Return (x, y) of the center of cell containing provided text 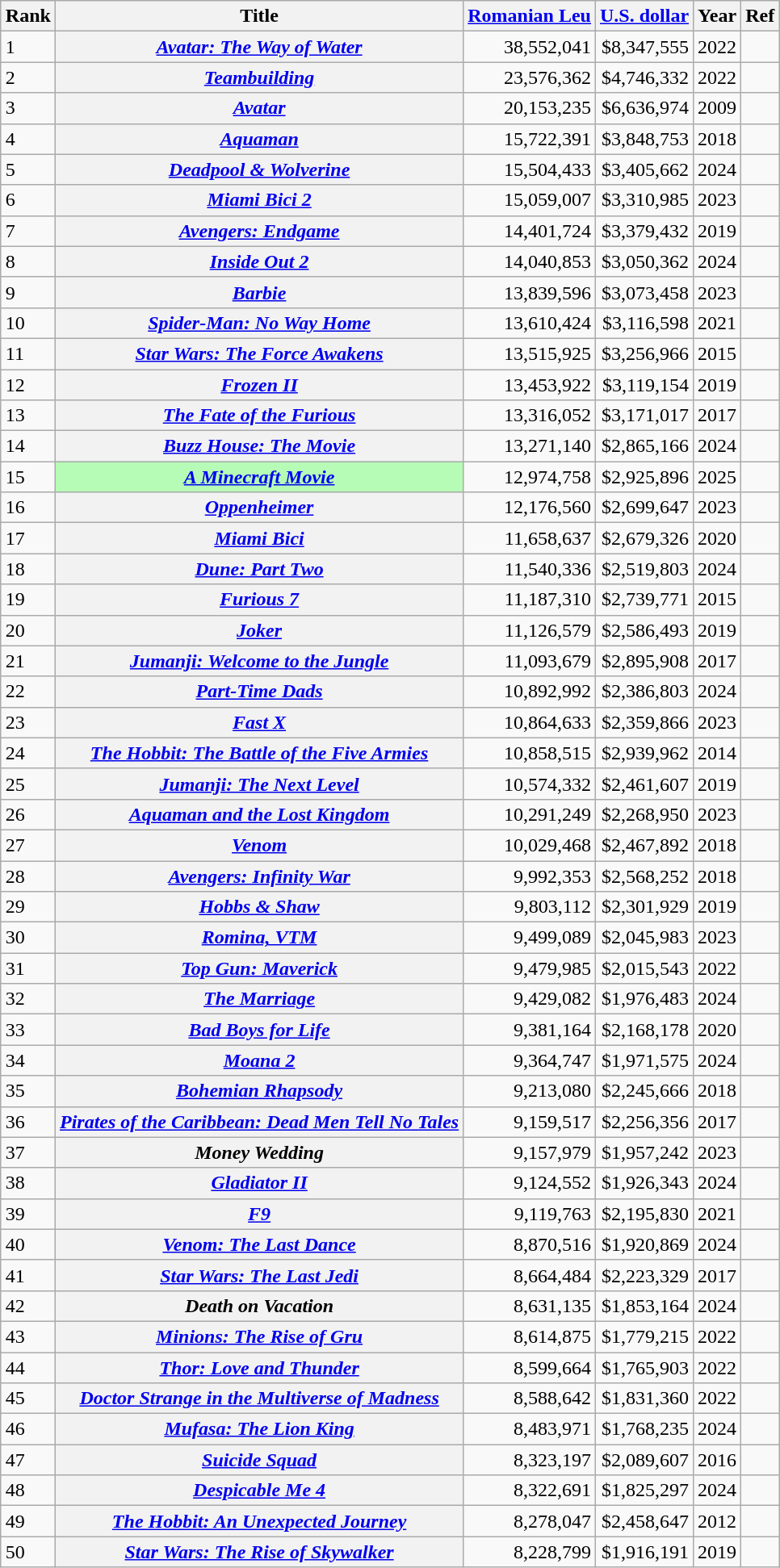
$2,168,178 (644, 1030)
13,453,922 (530, 385)
$2,386,803 (644, 692)
The Marriage (258, 999)
8,323,197 (530, 1460)
Thor: Love and Thunder (258, 1368)
$2,458,647 (644, 1521)
$1,957,242 (644, 1152)
10,858,515 (530, 753)
Romina, VTM (258, 938)
$1,853,164 (644, 1306)
25 (27, 784)
$1,976,483 (644, 999)
$1,971,575 (644, 1060)
$2,467,892 (644, 845)
Romanian Leu (530, 16)
Star Wars: The Force Awakens (258, 353)
Joker (258, 630)
Hobbs & Shaw (258, 907)
17 (27, 538)
14 (27, 446)
Aquaman and the Lost Kingdom (258, 814)
28 (27, 876)
12 (27, 385)
Year (717, 16)
Teambuilding (258, 77)
$2,586,493 (644, 630)
Venom: The Last Dance (258, 1244)
48 (27, 1491)
Gladiator II (258, 1183)
$8,347,555 (644, 47)
$2,301,929 (644, 907)
42 (27, 1306)
Jumanji: Welcome to the Jungle (258, 661)
9,381,164 (530, 1030)
24 (27, 753)
$3,116,598 (644, 323)
10,864,633 (530, 722)
Mufasa: The Lion King (258, 1429)
11,187,310 (530, 600)
$4,746,332 (644, 77)
43 (27, 1336)
4 (27, 139)
47 (27, 1460)
9,364,747 (530, 1060)
$1,779,215 (644, 1336)
50 (27, 1552)
$3,310,985 (644, 200)
27 (27, 845)
11,540,336 (530, 569)
Bohemian Rhapsody (258, 1091)
10,291,249 (530, 814)
12,176,560 (530, 508)
13,271,140 (530, 446)
Pirates of the Caribbean: Dead Men Tell No Tales (258, 1122)
3 (27, 108)
11,126,579 (530, 630)
A Minecraft Movie (258, 477)
2014 (717, 753)
$2,568,252 (644, 876)
$2,925,896 (644, 477)
40 (27, 1244)
$2,089,607 (644, 1460)
8,664,484 (530, 1275)
8,588,642 (530, 1399)
33 (27, 1030)
16 (27, 508)
$2,699,647 (644, 508)
36 (27, 1122)
9,429,082 (530, 999)
20 (27, 630)
Suicide Squad (258, 1460)
11 (27, 353)
9,992,353 (530, 876)
$1,765,903 (644, 1368)
F9 (258, 1214)
Doctor Strange in the Multiverse of Madness (258, 1399)
15,059,007 (530, 200)
Part-Time Dads (258, 692)
$2,223,329 (644, 1275)
39 (27, 1214)
Avatar (258, 108)
$1,920,869 (644, 1244)
Furious 7 (258, 600)
Fast X (258, 722)
14,401,724 (530, 231)
9,213,080 (530, 1091)
34 (27, 1060)
8,614,875 (530, 1336)
13,610,424 (530, 323)
11,658,637 (530, 538)
Jumanji: The Next Level (258, 784)
8,631,135 (530, 1306)
Avengers: Infinity War (258, 876)
Buzz House: The Movie (258, 446)
$2,359,866 (644, 722)
Avengers: Endgame (258, 231)
9,124,552 (530, 1183)
Top Gun: Maverick (258, 968)
$1,825,297 (644, 1491)
9,157,979 (530, 1152)
8,278,047 (530, 1521)
9,499,089 (530, 938)
20,153,235 (530, 108)
Deadpool & Wolverine (258, 169)
Money Wedding (258, 1152)
46 (27, 1429)
31 (27, 968)
23,576,362 (530, 77)
$2,195,830 (644, 1214)
$6,636,974 (644, 108)
2025 (717, 477)
2012 (717, 1521)
19 (27, 600)
Title (258, 16)
49 (27, 1521)
2 (27, 77)
Miami Bici (258, 538)
9,159,517 (530, 1122)
8 (27, 261)
$2,679,326 (644, 538)
8,870,516 (530, 1244)
$3,379,432 (644, 231)
45 (27, 1399)
15,504,433 (530, 169)
$2,865,166 (644, 446)
15 (27, 477)
$2,268,950 (644, 814)
$3,848,753 (644, 139)
Avatar: The Way of Water (258, 47)
13,839,596 (530, 292)
Death on Vacation (258, 1306)
9 (27, 292)
Venom (258, 845)
13,316,052 (530, 416)
$3,171,017 (644, 416)
Minions: The Rise of Gru (258, 1336)
$1,831,360 (644, 1399)
$2,015,543 (644, 968)
$3,405,662 (644, 169)
7 (27, 231)
12,974,758 (530, 477)
$3,256,966 (644, 353)
30 (27, 938)
$1,768,235 (644, 1429)
13,515,925 (530, 353)
The Hobbit: The Battle of the Five Armies (258, 753)
8,228,799 (530, 1552)
9,803,112 (530, 907)
$3,073,458 (644, 292)
10,574,332 (530, 784)
Inside Out 2 (258, 261)
9,479,985 (530, 968)
$2,461,607 (644, 784)
15,722,391 (530, 139)
5 (27, 169)
$2,256,356 (644, 1122)
1 (27, 47)
Miami Bici 2 (258, 200)
The Fate of the Furious (258, 416)
10,892,992 (530, 692)
38 (27, 1183)
44 (27, 1368)
10,029,468 (530, 845)
Spider-Man: No Way Home (258, 323)
U.S. dollar (644, 16)
Barbie (258, 292)
11,093,679 (530, 661)
8,483,971 (530, 1429)
23 (27, 722)
2009 (717, 108)
$1,926,343 (644, 1183)
$2,245,666 (644, 1091)
The Hobbit: An Unexpected Journey (258, 1521)
2016 (717, 1460)
6 (27, 200)
37 (27, 1152)
14,040,853 (530, 261)
$2,895,908 (644, 661)
18 (27, 569)
41 (27, 1275)
22 (27, 692)
26 (27, 814)
32 (27, 999)
Star Wars: The Rise of Skywalker (258, 1552)
Moana 2 (258, 1060)
Despicable Me 4 (258, 1491)
Ref (761, 16)
$2,045,983 (644, 938)
$2,519,803 (644, 569)
Dune: Part Two (258, 569)
8,599,664 (530, 1368)
Rank (27, 16)
29 (27, 907)
$2,939,962 (644, 753)
Bad Boys for Life (258, 1030)
10 (27, 323)
21 (27, 661)
13 (27, 416)
$3,119,154 (644, 385)
Star Wars: The Last Jedi (258, 1275)
35 (27, 1091)
8,322,691 (530, 1491)
Oppenheimer (258, 508)
$3,050,362 (644, 261)
9,119,763 (530, 1214)
$2,739,771 (644, 600)
$1,916,191 (644, 1552)
38,552,041 (530, 47)
Frozen II (258, 385)
Aquaman (258, 139)
